Determine the [x, y] coordinate at the center of the cell enclosing the given text.  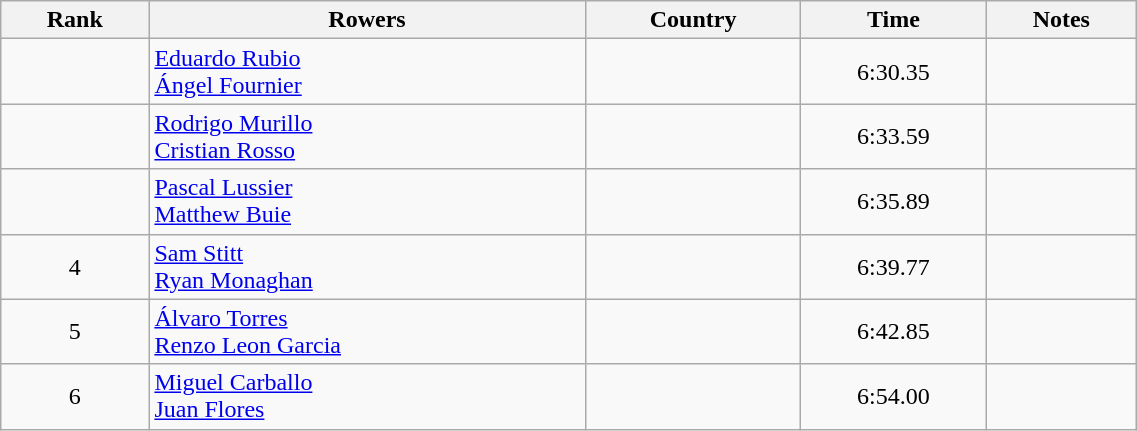
6:30.35 [894, 72]
Pascal LussierMatthew Buie [367, 202]
Country [693, 20]
5 [75, 332]
6:42.85 [894, 332]
6 [75, 396]
Miguel CarballoJuan Flores [367, 396]
Eduardo RubioÁngel Fournier [367, 72]
Time [894, 20]
4 [75, 266]
Rowers [367, 20]
Rodrigo MurilloCristian Rosso [367, 136]
6:54.00 [894, 396]
6:39.77 [894, 266]
Notes [1062, 20]
Álvaro TorresRenzo Leon Garcia [367, 332]
6:33.59 [894, 136]
6:35.89 [894, 202]
Sam StittRyan Monaghan [367, 266]
Rank [75, 20]
